Scan for the cell matching the given text and deliver its [X, Y] coordinate at center. 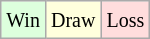
Win [24, 20]
Draw [72, 20]
Loss [126, 20]
